Output the (x, y) coordinate of the center of the cell containing the given text.  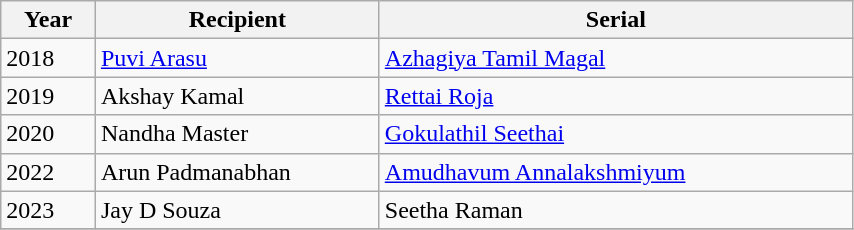
Year (48, 20)
Gokulathil Seethai (616, 134)
Rettai Roja (616, 96)
Puvi Arasu (237, 58)
Recipient (237, 20)
Jay D Souza (237, 210)
2018 (48, 58)
2020 (48, 134)
Arun Padmanabhan (237, 172)
Nandha Master (237, 134)
2019 (48, 96)
Seetha Raman (616, 210)
Serial (616, 20)
Azhagiya Tamil Magal (616, 58)
Akshay Kamal (237, 96)
2022 (48, 172)
Amudhavum Annalakshmiyum (616, 172)
2023 (48, 210)
